Extract the [x, y] coordinate from the center of the cell holding the provided text.  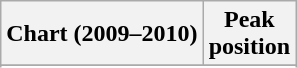
Peakposition [249, 34]
Chart (2009–2010) [102, 34]
